For the text-containing cell, return its midpoint in [X, Y] coordinate format. 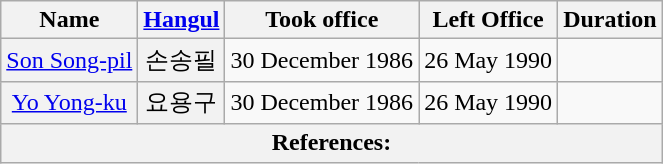
손송필 [182, 60]
Son Song-pil [70, 60]
Duration [610, 20]
Yo Yong-ku [70, 102]
References: [332, 143]
Left Office [488, 20]
Took office [322, 20]
Name [70, 20]
Hangul [182, 20]
요용구 [182, 102]
